Search for the cell housing the specified text and yield its (x, y) center coordinate. 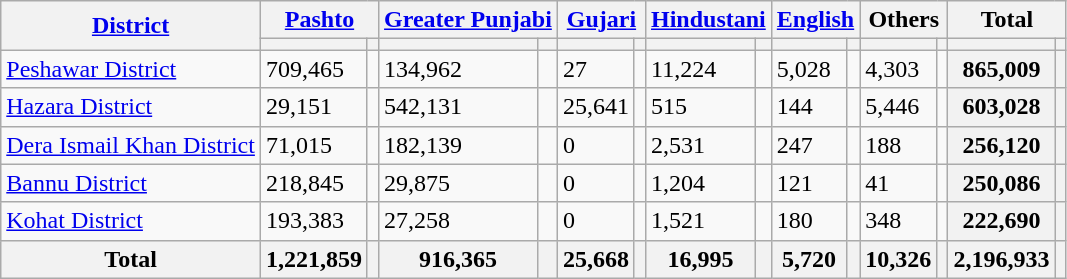
English (815, 20)
Greater Punjabi (468, 20)
Hindustani (708, 20)
256,120 (1002, 145)
Kohat District (131, 221)
5,720 (809, 259)
218,845 (314, 183)
27 (596, 69)
603,028 (1002, 107)
188 (898, 145)
134,962 (458, 69)
247 (809, 145)
Bannu District (131, 183)
916,365 (458, 259)
Hazara District (131, 107)
193,383 (314, 221)
Peshawar District (131, 69)
1,204 (700, 183)
2,196,933 (1002, 259)
2,531 (700, 145)
515 (700, 107)
71,015 (314, 145)
709,465 (314, 69)
1,221,859 (314, 259)
222,690 (1002, 221)
Others (904, 20)
27,258 (458, 221)
10,326 (898, 259)
Pashto (319, 20)
29,875 (458, 183)
41 (898, 183)
865,009 (1002, 69)
1,521 (700, 221)
11,224 (700, 69)
542,131 (458, 107)
16,995 (700, 259)
348 (898, 221)
5,446 (898, 107)
250,086 (1002, 183)
5,028 (809, 69)
25,668 (596, 259)
180 (809, 221)
Dera Ismail Khan District (131, 145)
29,151 (314, 107)
Gujari (601, 20)
121 (809, 183)
4,303 (898, 69)
25,641 (596, 107)
144 (809, 107)
182,139 (458, 145)
District (131, 26)
